Find where the given text appears and provide that cell's center as [X, Y] coordinate. 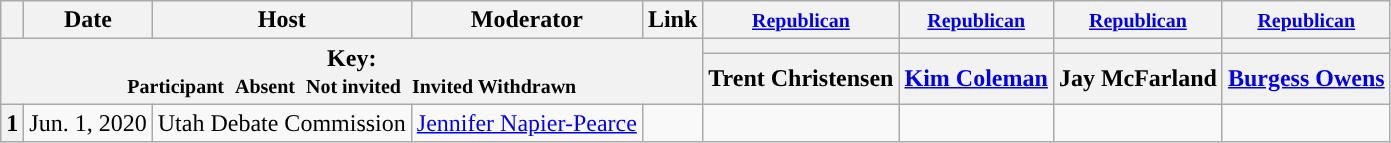
Utah Debate Commission [282, 123]
Jennifer Napier-Pearce [526, 123]
Date [88, 20]
Jay McFarland [1138, 78]
Host [282, 20]
Link [672, 20]
1 [12, 123]
Trent Christensen [801, 78]
Key: Participant Absent Not invited Invited Withdrawn [352, 72]
Jun. 1, 2020 [88, 123]
Moderator [526, 20]
Burgess Owens [1306, 78]
Kim Coleman [976, 78]
